For the text-containing cell, return its midpoint in (x, y) coordinate format. 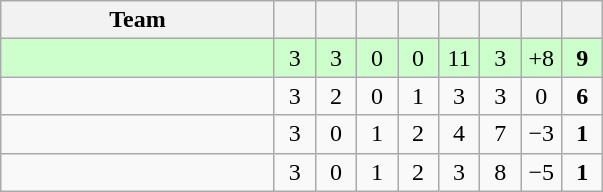
9 (582, 58)
−5 (542, 172)
7 (500, 134)
8 (500, 172)
11 (460, 58)
6 (582, 96)
−3 (542, 134)
4 (460, 134)
+8 (542, 58)
Team (138, 20)
